For the text-containing cell, return its midpoint in [X, Y] coordinate format. 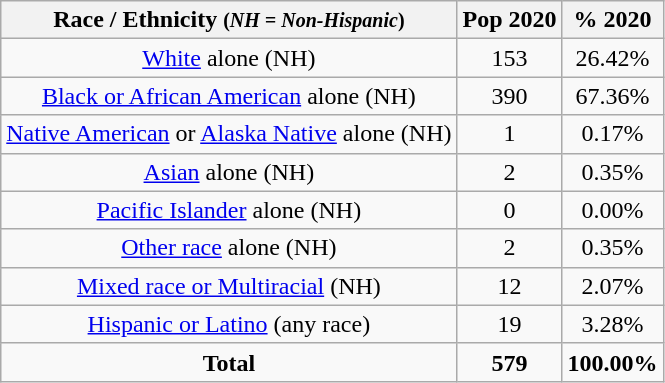
67.36% [612, 96]
Mixed race or Multiracial (NH) [229, 286]
Asian alone (NH) [229, 172]
Pop 2020 [510, 20]
3.28% [612, 324]
12 [510, 286]
19 [510, 324]
Race / Ethnicity (NH = Non-Hispanic) [229, 20]
1 [510, 134]
100.00% [612, 362]
Total [229, 362]
579 [510, 362]
26.42% [612, 58]
390 [510, 96]
Other race alone (NH) [229, 248]
Black or African American alone (NH) [229, 96]
Pacific Islander alone (NH) [229, 210]
Native American or Alaska Native alone (NH) [229, 134]
White alone (NH) [229, 58]
% 2020 [612, 20]
153 [510, 58]
Hispanic or Latino (any race) [229, 324]
0.00% [612, 210]
0.17% [612, 134]
2.07% [612, 286]
0 [510, 210]
